Capture the cell that displays the provided text and extract its [X, Y] central coordinate. 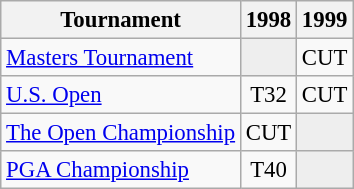
1999 [325, 20]
1998 [268, 20]
T40 [268, 170]
PGA Championship [121, 170]
T32 [268, 95]
Masters Tournament [121, 58]
U.S. Open [121, 95]
Tournament [121, 20]
The Open Championship [121, 133]
